Pinpoint the cell where the given text exists, returning its [X, Y] midpoint coordinate. 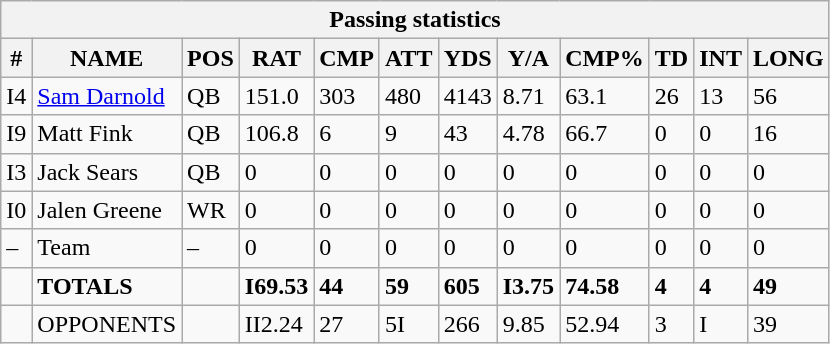
I0 [16, 210]
5I [408, 324]
I69.53 [276, 286]
27 [347, 324]
TD [671, 58]
I9 [16, 134]
Y/A [528, 58]
I3 [16, 172]
6 [347, 134]
56 [788, 96]
RAT [276, 58]
Passing statistics [415, 20]
9.85 [528, 324]
44 [347, 286]
OPPONENTS [107, 324]
WR [211, 210]
CMP% [605, 58]
POS [211, 58]
NAME [107, 58]
II2.24 [276, 324]
480 [408, 96]
CMP [347, 58]
52.94 [605, 324]
74.58 [605, 286]
Team [107, 248]
26 [671, 96]
# [16, 58]
39 [788, 324]
4.78 [528, 134]
LONG [788, 58]
303 [347, 96]
605 [468, 286]
Jack Sears [107, 172]
63.1 [605, 96]
13 [721, 96]
59 [408, 286]
Matt Fink [107, 134]
8.71 [528, 96]
INT [721, 58]
Jalen Greene [107, 210]
YDS [468, 58]
49 [788, 286]
I3.75 [528, 286]
I [721, 324]
151.0 [276, 96]
4143 [468, 96]
Sam Darnold [107, 96]
66.7 [605, 134]
TOTALS [107, 286]
266 [468, 324]
3 [671, 324]
16 [788, 134]
106.8 [276, 134]
9 [408, 134]
ATT [408, 58]
43 [468, 134]
I4 [16, 96]
